Capture the cell that displays the provided text and extract its [x, y] central coordinate. 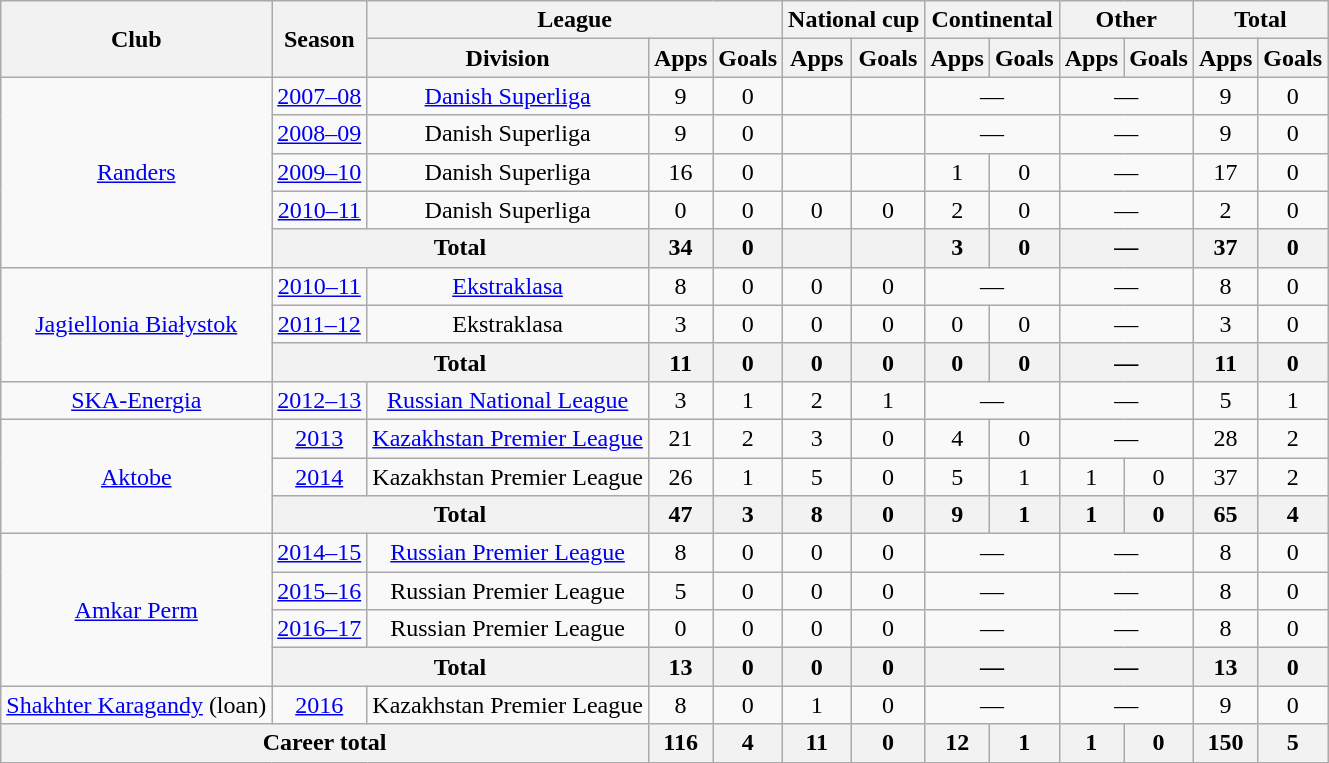
2014 [320, 477]
Amkar Perm [136, 610]
17 [1225, 172]
150 [1225, 743]
34 [680, 248]
28 [1225, 438]
116 [680, 743]
Other [1126, 20]
16 [680, 172]
2009–10 [320, 172]
2014–15 [320, 553]
Career total [325, 743]
League [575, 20]
2016 [320, 705]
Russian National League [508, 400]
National cup [854, 20]
Aktobe [136, 476]
2011–12 [320, 324]
26 [680, 477]
Season [320, 39]
65 [1225, 515]
Club [136, 39]
21 [680, 438]
2012–13 [320, 400]
12 [957, 743]
47 [680, 515]
Division [508, 58]
Jagiellonia Białystok [136, 324]
2007–08 [320, 96]
2016–17 [320, 629]
2013 [320, 438]
Continental [992, 20]
2015–16 [320, 591]
Randers [136, 172]
SKA-Energia [136, 400]
Shakhter Karagandy (loan) [136, 705]
2008–09 [320, 134]
